Identify which cell holds the provided text, then report its (x, y) central coordinate. 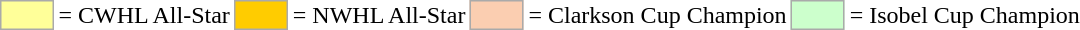
= CWHL All-Star (144, 15)
= NWHL All-Star (379, 15)
= Clarkson Cup Champion (658, 15)
